Return the [x, y] coordinate for the center point of the cell that contains the specified text.  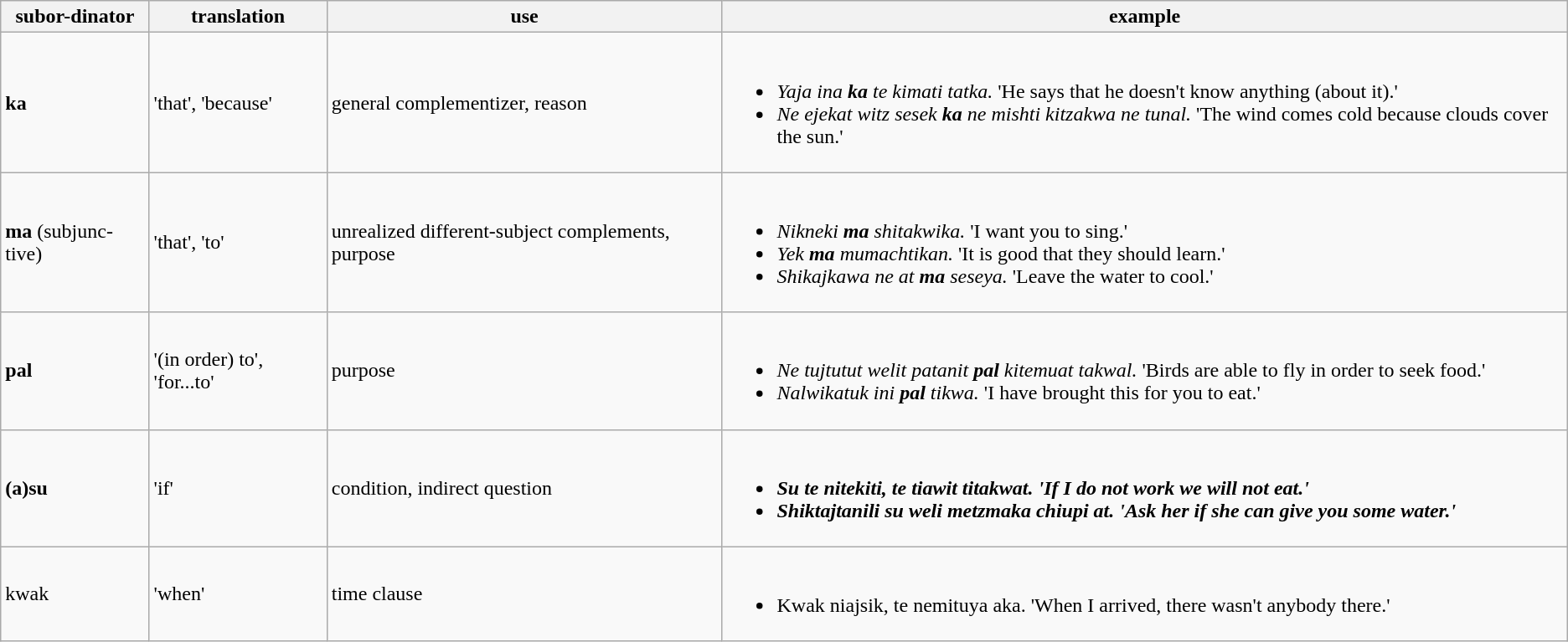
ma (subjunc-tive) [75, 243]
'that', 'because' [238, 102]
Kwak niajsik, te nemituya aka. 'When I arrived, there wasn't anybody there.' [1144, 594]
condition, indirect question [524, 488]
'if' [238, 488]
example [1144, 17]
ka [75, 102]
unrealized different-subject complements, purpose [524, 243]
general complementizer, reason [524, 102]
(a)su [75, 488]
kwak [75, 594]
use [524, 17]
'that', 'to' [238, 243]
pal [75, 371]
purpose [524, 371]
'(in order) to', 'for...to' [238, 371]
subor-dinator [75, 17]
time clause [524, 594]
'when' [238, 594]
translation [238, 17]
